Pinpoint the cell where the given text exists, returning its [x, y] midpoint coordinate. 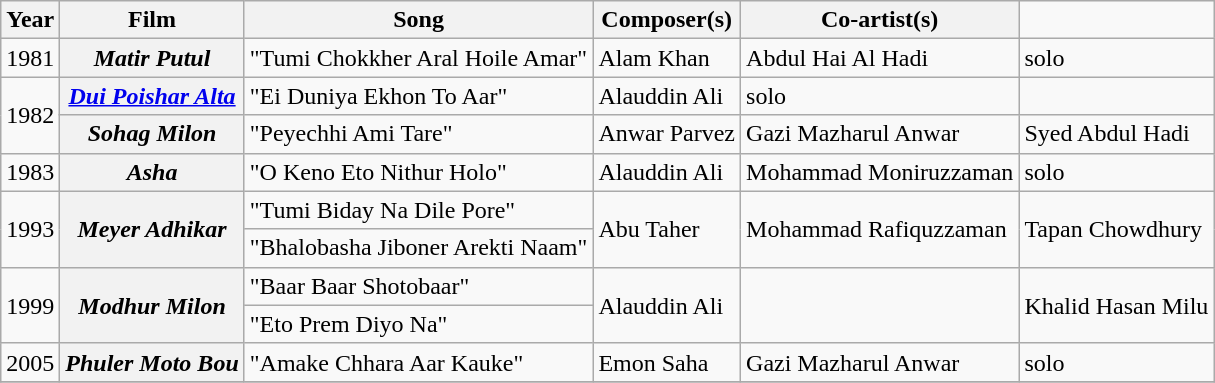
Mohammad Moniruzzaman [880, 172]
"O Keno Eto Nithur Holo" [418, 172]
Khalid Hasan Milu [1116, 305]
"Baar Baar Shotobaar" [418, 286]
"Peyechhi Ami Tare" [418, 134]
Asha [152, 172]
"Amake Chhara Aar Kauke" [418, 362]
"Tumi Chokkher Aral Hoile Amar" [418, 58]
Abdul Hai Al Hadi [880, 58]
"Eto Prem Diyo Na" [418, 324]
Dui Poishar Alta [152, 96]
Co-artist(s) [880, 20]
Emon Saha [667, 362]
Song [418, 20]
Tapan Chowdhury [1116, 229]
"Bhalobasha Jiboner Arekti Naam" [418, 248]
Matir Putul [152, 58]
1981 [30, 58]
Mohammad Rafiquzzaman [880, 229]
Year [30, 20]
Syed Abdul Hadi [1116, 134]
Composer(s) [667, 20]
Sohag Milon [152, 134]
"Ei Duniya Ekhon To Aar" [418, 96]
1983 [30, 172]
1999 [30, 305]
Film [152, 20]
1982 [30, 115]
"Tumi Biday Na Dile Pore" [418, 210]
Modhur Milon [152, 305]
2005 [30, 362]
Abu Taher [667, 229]
Phuler Moto Bou [152, 362]
1993 [30, 229]
Alam Khan [667, 58]
Anwar Parvez [667, 134]
Meyer Adhikar [152, 229]
